Return the (X, Y) coordinate for the center point of the cell that contains the specified text.  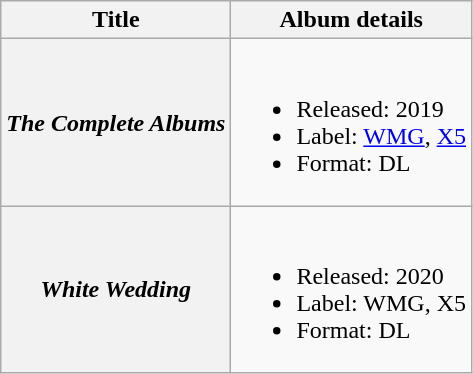
Released: 2020Label: WMG, X5Format: DL (352, 290)
White Wedding (116, 290)
The Complete Albums (116, 122)
Album details (352, 20)
Title (116, 20)
Released: 2019Label: WMG, X5Format: DL (352, 122)
